Return [X, Y] of the center of cell containing provided text 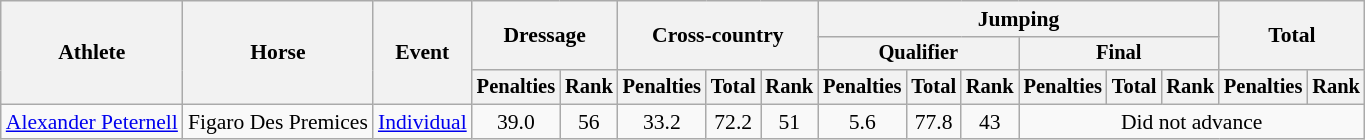
Horse [278, 52]
Jumping [1018, 19]
Dressage [545, 36]
72.2 [734, 122]
Event [422, 52]
43 [990, 122]
Individual [422, 122]
51 [789, 122]
Qualifier [918, 54]
Athlete [92, 52]
Alexander Peternell [92, 122]
33.2 [662, 122]
Final [1119, 54]
Figaro Des Premices [278, 122]
56 [589, 122]
5.6 [862, 122]
Cross-country [718, 36]
Did not advance [1192, 122]
39.0 [516, 122]
77.8 [934, 122]
